From the cell containing the given text, extract its center point as (X, Y) coordinate. 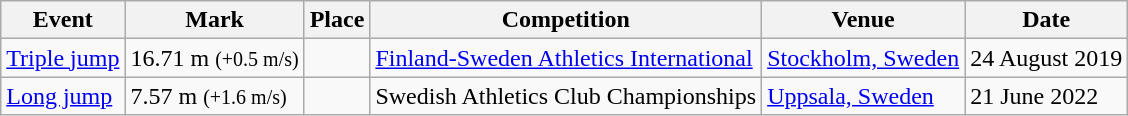
Place (337, 20)
Finland-Sweden Athletics International (566, 58)
7.57 m (+1.6 m/s) (214, 96)
Mark (214, 20)
Triple jump (63, 58)
Stockholm, Sweden (864, 58)
Competition (566, 20)
Event (63, 20)
Uppsala, Sweden (864, 96)
Venue (864, 20)
Swedish Athletics Club Championships (566, 96)
Date (1046, 20)
16.71 m (+0.5 m/s) (214, 58)
21 June 2022 (1046, 96)
24 August 2019 (1046, 58)
Long jump (63, 96)
